Scan for the cell matching the given text and deliver its (X, Y) coordinate at center. 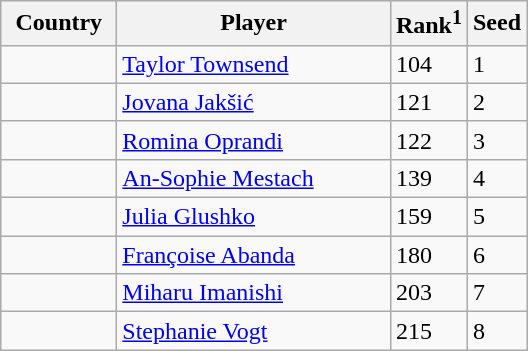
Miharu Imanishi (254, 293)
Stephanie Vogt (254, 331)
159 (428, 217)
Seed (496, 24)
139 (428, 178)
122 (428, 140)
3 (496, 140)
Taylor Townsend (254, 64)
8 (496, 331)
Jovana Jakšić (254, 102)
5 (496, 217)
Romina Oprandi (254, 140)
6 (496, 255)
4 (496, 178)
Rank1 (428, 24)
2 (496, 102)
215 (428, 331)
1 (496, 64)
7 (496, 293)
203 (428, 293)
180 (428, 255)
Françoise Abanda (254, 255)
An-Sophie Mestach (254, 178)
104 (428, 64)
Country (59, 24)
Player (254, 24)
Julia Glushko (254, 217)
121 (428, 102)
